Identify which cell holds the provided text, then report its [x, y] central coordinate. 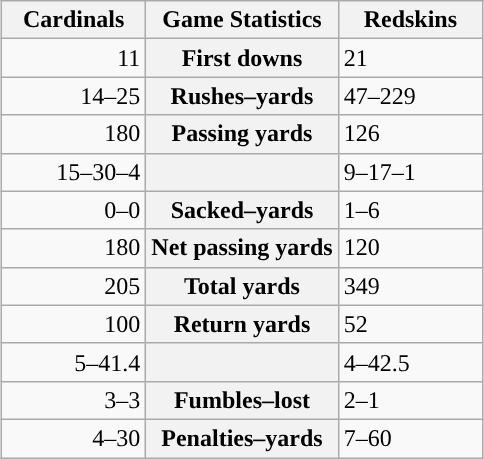
126 [410, 134]
Fumbles–lost [242, 400]
0–0 [73, 210]
Redskins [410, 20]
Game Statistics [242, 20]
15–30–4 [73, 172]
7–60 [410, 438]
11 [73, 58]
4–42.5 [410, 362]
First downs [242, 58]
Total yards [242, 286]
52 [410, 324]
47–229 [410, 96]
5–41.4 [73, 362]
100 [73, 324]
Passing yards [242, 134]
2–1 [410, 400]
Return yards [242, 324]
Penalties–yards [242, 438]
21 [410, 58]
Net passing yards [242, 248]
1–6 [410, 210]
14–25 [73, 96]
9–17–1 [410, 172]
349 [410, 286]
4–30 [73, 438]
Sacked–yards [242, 210]
Cardinals [73, 20]
Rushes–yards [242, 96]
120 [410, 248]
205 [73, 286]
3–3 [73, 400]
